Provide the (X, Y) coordinate of the cell's center where the given text is located.  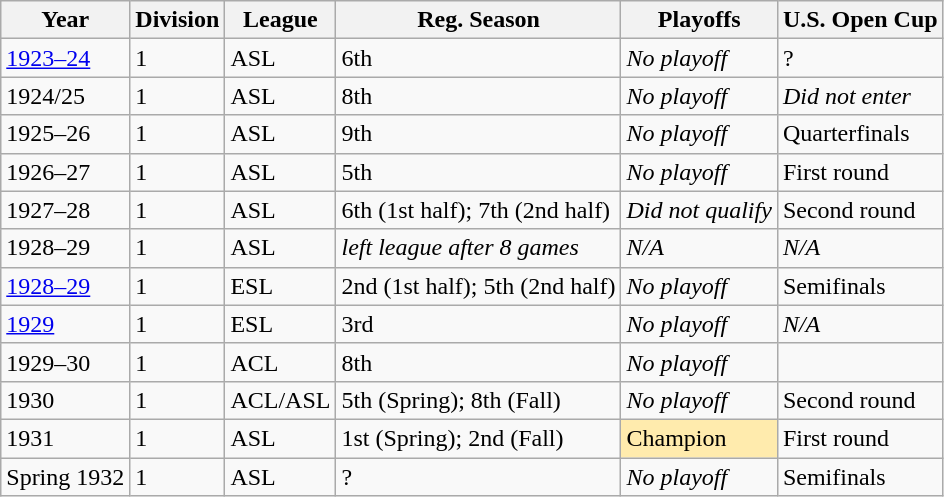
Did not qualify (699, 210)
Did not enter (860, 96)
5th (478, 172)
ACL/ASL (280, 400)
Quarterfinals (860, 134)
3rd (478, 324)
Champion (699, 438)
1st (Spring); 2nd (Fall) (478, 438)
U.S. Open Cup (860, 20)
Playoffs (699, 20)
9th (478, 134)
left league after 8 games (478, 248)
2nd (1st half); 5th (2nd half) (478, 286)
1929 (66, 324)
1931 (66, 438)
1925–26 (66, 134)
1926–27 (66, 172)
1929–30 (66, 362)
Reg. Season (478, 20)
ACL (280, 362)
Year (66, 20)
1927–28 (66, 210)
1930 (66, 400)
1923–24 (66, 58)
Division (178, 20)
League (280, 20)
6th (478, 58)
5th (Spring); 8th (Fall) (478, 400)
6th (1st half); 7th (2nd half) (478, 210)
Spring 1932 (66, 477)
1924/25 (66, 96)
